Detect which cell encompasses the target text, then output its [X, Y] center coordinate. 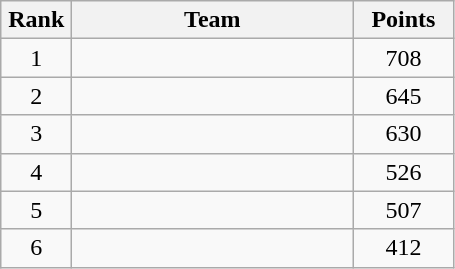
708 [404, 58]
Points [404, 20]
4 [36, 172]
3 [36, 134]
Rank [36, 20]
5 [36, 210]
526 [404, 172]
1 [36, 58]
2 [36, 96]
645 [404, 96]
507 [404, 210]
6 [36, 248]
Team [212, 20]
412 [404, 248]
630 [404, 134]
